From the cell containing the given text, extract its center point as (x, y) coordinate. 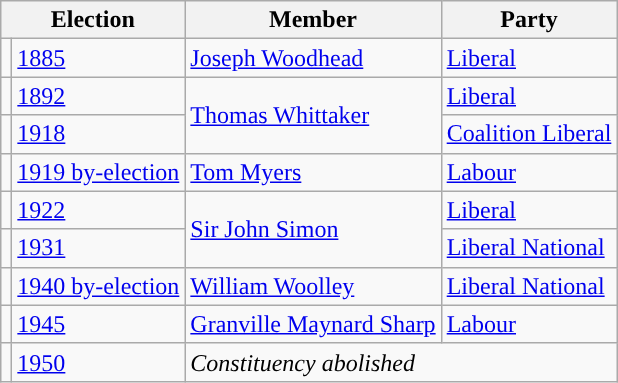
Tom Myers (313, 172)
1922 (98, 210)
1919 by-election (98, 172)
Joseph Woodhead (313, 58)
Party (529, 20)
1918 (98, 134)
Thomas Whittaker (313, 115)
1940 by-election (98, 286)
Sir John Simon (313, 229)
1885 (98, 58)
Member (313, 20)
Granville Maynard Sharp (313, 324)
Coalition Liberal (529, 134)
William Woolley (313, 286)
1950 (98, 362)
Constituency abolished (401, 362)
1892 (98, 96)
Election (93, 20)
1945 (98, 324)
1931 (98, 248)
